From the cell containing the given text, extract its center point as (X, Y) coordinate. 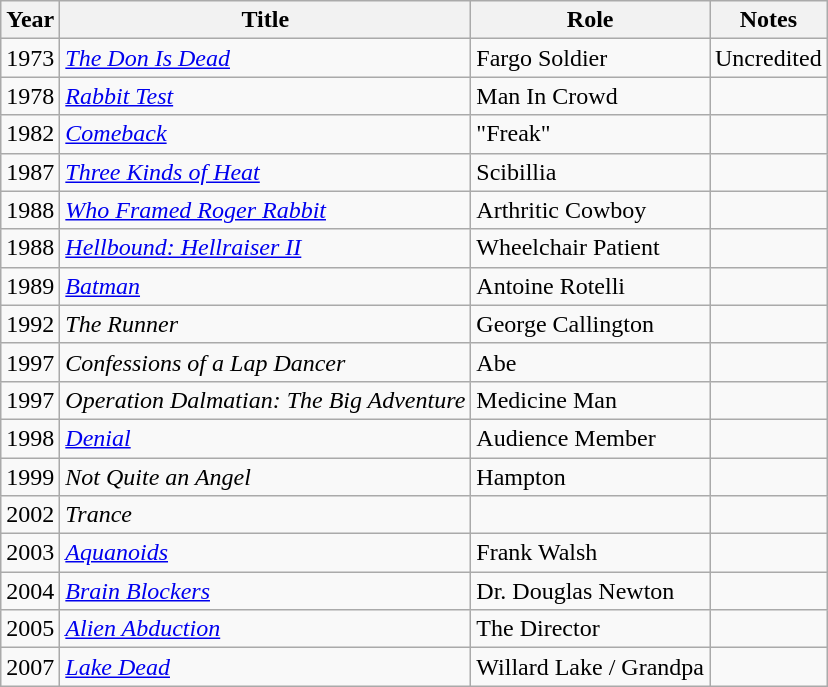
Wheelchair Patient (590, 248)
Willard Lake / Grandpa (590, 667)
2005 (30, 629)
Man In Crowd (590, 96)
2003 (30, 553)
Hampton (590, 477)
George Callington (590, 324)
Uncredited (769, 58)
1999 (30, 477)
The Don Is Dead (266, 58)
1992 (30, 324)
Trance (266, 515)
The Director (590, 629)
Brain Blockers (266, 591)
1982 (30, 134)
Comeback (266, 134)
Audience Member (590, 438)
Year (30, 20)
Scibillia (590, 172)
1987 (30, 172)
Rabbit Test (266, 96)
2004 (30, 591)
Frank Walsh (590, 553)
2002 (30, 515)
Lake Dead (266, 667)
1978 (30, 96)
1998 (30, 438)
Arthritic Cowboy (590, 210)
Confessions of a Lap Dancer (266, 362)
Aquanoids (266, 553)
Three Kinds of Heat (266, 172)
1989 (30, 286)
"Freak" (590, 134)
Title (266, 20)
Operation Dalmatian: The Big Adventure (266, 400)
Antoine Rotelli (590, 286)
Not Quite an Angel (266, 477)
Who Framed Roger Rabbit (266, 210)
Medicine Man (590, 400)
Hellbound: Hellraiser II (266, 248)
1973 (30, 58)
Fargo Soldier (590, 58)
Alien Abduction (266, 629)
2007 (30, 667)
Abe (590, 362)
Notes (769, 20)
Batman (266, 286)
Role (590, 20)
The Runner (266, 324)
Dr. Douglas Newton (590, 591)
Denial (266, 438)
